Capture the cell that displays the provided text and extract its (x, y) central coordinate. 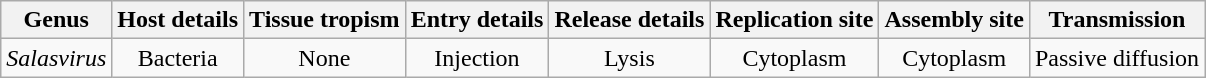
Bacteria (178, 58)
Replication site (794, 20)
Lysis (630, 58)
Host details (178, 20)
Transmission (1116, 20)
Entry details (477, 20)
Passive diffusion (1116, 58)
None (325, 58)
Tissue tropism (325, 20)
Assembly site (954, 20)
Genus (56, 20)
Release details (630, 20)
Salasvirus (56, 58)
Injection (477, 58)
